Capture the cell that displays the provided text and extract its [X, Y] central coordinate. 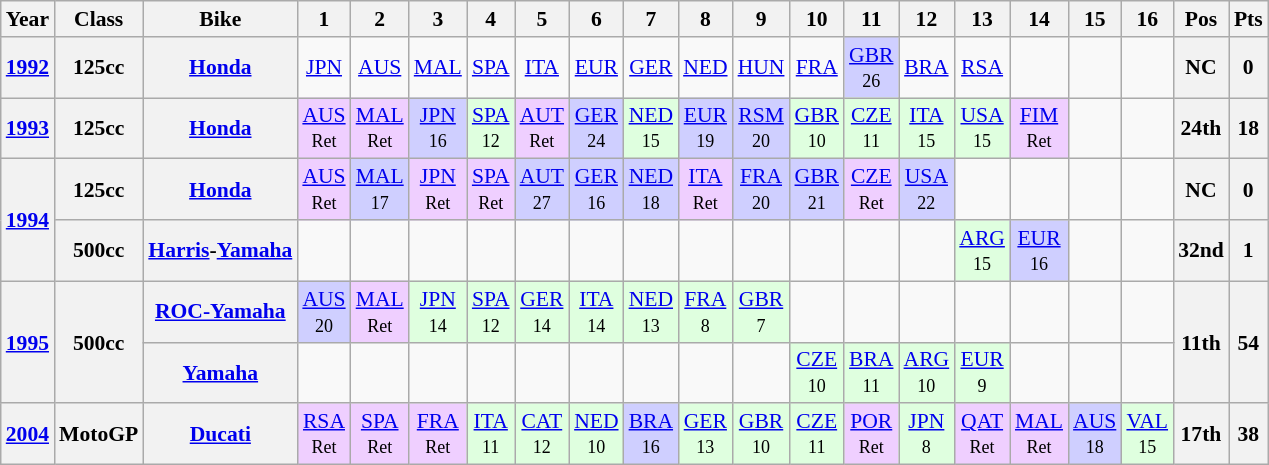
GER24 [596, 128]
RSM20 [762, 128]
2004 [28, 434]
FIMRet [1039, 128]
10 [816, 19]
16 [1147, 19]
NED13 [652, 312]
EUR [596, 68]
MAL17 [380, 190]
24th [1201, 128]
Pts [1248, 19]
NED10 [596, 434]
13 [982, 19]
NED [705, 68]
VAL15 [1147, 434]
AUS18 [1094, 434]
3 [438, 19]
EUR19 [705, 128]
12 [927, 19]
CZE10 [816, 372]
1992 [28, 68]
GBR26 [872, 68]
FRA [816, 68]
GBR21 [816, 190]
Pos [1201, 19]
ITARet [705, 190]
7 [652, 19]
GER16 [596, 190]
USA15 [982, 128]
8 [705, 19]
EUR16 [1039, 250]
15 [1094, 19]
54 [1248, 342]
FRA20 [762, 190]
GBR7 [762, 312]
6 [596, 19]
AUS [380, 68]
BRA11 [872, 372]
Year [28, 19]
QATRet [982, 434]
FRARet [438, 434]
JPN14 [438, 312]
USA22 [927, 190]
GER [652, 68]
PORRet [872, 434]
Bike [220, 19]
1993 [28, 128]
RSA [982, 68]
MAL [438, 68]
17th [1201, 434]
FRA8 [705, 312]
11th [1201, 342]
1994 [28, 220]
18 [1248, 128]
JPN16 [438, 128]
11 [872, 19]
JPN8 [927, 434]
2 [380, 19]
Class [98, 19]
ITA14 [596, 312]
5 [542, 19]
NED18 [652, 190]
14 [1039, 19]
32nd [1201, 250]
1995 [28, 342]
CZERet [872, 190]
Harris-Yamaha [220, 250]
MotoGP [98, 434]
ARG10 [927, 372]
EUR9 [982, 372]
AUT27 [542, 190]
AUS20 [324, 312]
NED15 [652, 128]
AUTRet [542, 128]
ITA15 [927, 128]
Ducati [220, 434]
4 [491, 19]
ARG15 [982, 250]
HUN [762, 68]
GER14 [542, 312]
JPNRet [438, 190]
ROC-Yamaha [220, 312]
BRA16 [652, 434]
BRA [927, 68]
9 [762, 19]
38 [1248, 434]
RSARet [324, 434]
Yamaha [220, 372]
ITA11 [491, 434]
ITA [542, 68]
GER13 [705, 434]
JPN [324, 68]
SPA [491, 68]
CAT12 [542, 434]
